Search for the cell housing the specified text and yield its [X, Y] center coordinate. 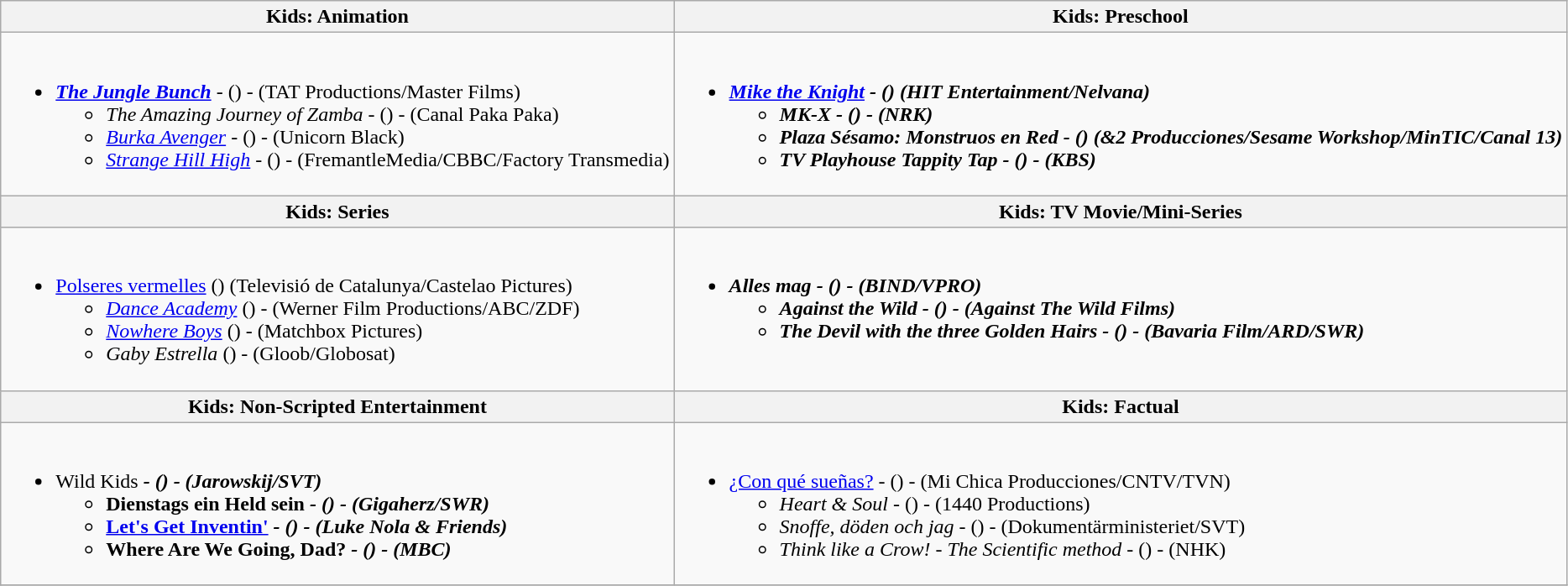
Alles mag - () - (BIND/VPRO)Against the Wild - () - (Against The Wild Films)The Devil with the three Golden Hairs - () - (Bavaria Film/ARD/SWR) [1121, 309]
Kids: Preschool [1121, 17]
Kids: Non-Scripted Entertainment [337, 406]
Kids: Series [337, 212]
Kids: Animation [337, 17]
Kids: TV Movie/Mini-Series [1121, 212]
Kids: Factual [1121, 406]
